For the text-containing cell, return its midpoint in (x, y) coordinate format. 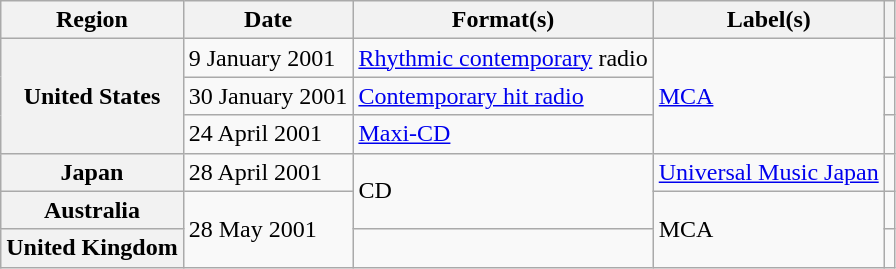
Format(s) (503, 20)
Region (92, 20)
United States (92, 96)
Australia (92, 210)
Label(s) (768, 20)
CD (503, 191)
Maxi-CD (503, 134)
United Kingdom (92, 248)
Japan (92, 172)
24 April 2001 (268, 134)
Date (268, 20)
Universal Music Japan (768, 172)
Contemporary hit radio (503, 96)
28 May 2001 (268, 229)
9 January 2001 (268, 58)
Rhythmic contemporary radio (503, 58)
30 January 2001 (268, 96)
28 April 2001 (268, 172)
